Pinpoint the cell where the given text exists, returning its (X, Y) midpoint coordinate. 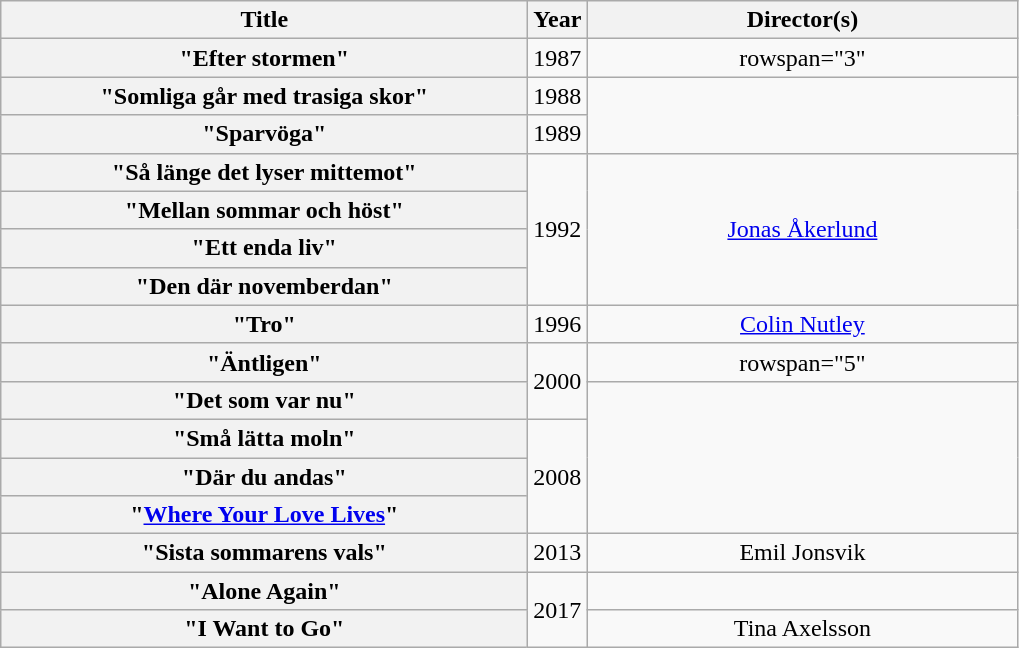
2013 (558, 553)
"Somliga går med trasiga skor" (264, 96)
Tina Axelsson (802, 629)
Title (264, 20)
"Efter stormen" (264, 58)
Jonas Åkerlund (802, 229)
"Små lätta moln" (264, 438)
"Sparvöga" (264, 134)
"Den där novemberdan" (264, 286)
"Alone Again" (264, 591)
1988 (558, 96)
2008 (558, 476)
1996 (558, 324)
"Så länge det lyser mittemot" (264, 172)
"Äntligen" (264, 362)
Colin Nutley (802, 324)
1989 (558, 134)
Director(s) (802, 20)
"Det som var nu" (264, 400)
Year (558, 20)
"Ett enda liv" (264, 248)
"Där du andas" (264, 477)
rowspan="5" (802, 362)
"Mellan sommar och höst" (264, 210)
"I Want to Go" (264, 629)
2000 (558, 381)
1987 (558, 58)
Emil Jonsvik (802, 553)
"Tro" (264, 324)
"Where Your Love Lives" (264, 515)
"Sista sommarens vals" (264, 553)
rowspan="3" (802, 58)
2017 (558, 610)
1992 (558, 229)
